Scan for the cell matching the given text and deliver its [x, y] coordinate at center. 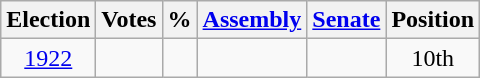
Position [433, 20]
Votes [129, 20]
% [180, 20]
Assembly [252, 20]
1922 [48, 58]
Election [48, 20]
10th [433, 58]
Senate [346, 20]
